Identify which cell holds the provided text, then report its [X, Y] central coordinate. 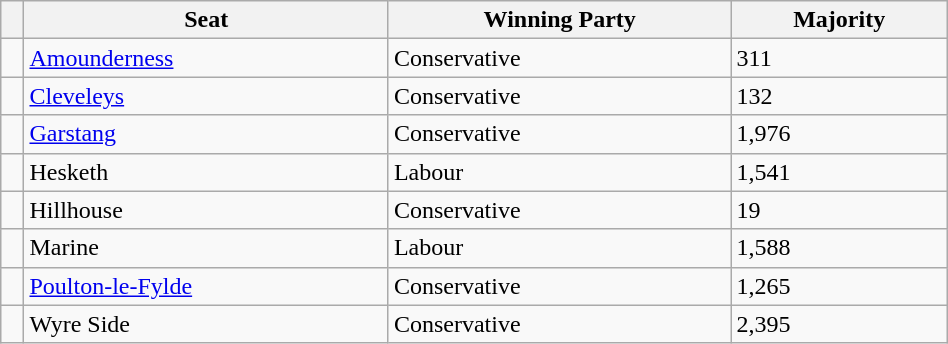
Hillhouse [206, 210]
Marine [206, 248]
1,541 [839, 172]
1,976 [839, 134]
Winning Party [560, 20]
311 [839, 58]
1,588 [839, 248]
132 [839, 96]
Seat [206, 20]
Majority [839, 20]
19 [839, 210]
Hesketh [206, 172]
1,265 [839, 286]
Wyre Side [206, 324]
Poulton-le-Fylde [206, 286]
Amounderness [206, 58]
2,395 [839, 324]
Garstang [206, 134]
Cleveleys [206, 96]
